Extract the [X, Y] coordinate from the center of the cell holding the provided text.  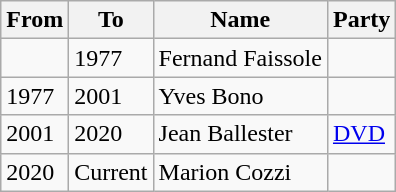
To [111, 20]
Party [361, 20]
Jean Ballester [240, 134]
Marion Cozzi [240, 172]
From [35, 20]
Fernand Faissole [240, 58]
DVD [361, 134]
Yves Bono [240, 96]
Name [240, 20]
Current [111, 172]
